Provide the [X, Y] coordinate of the cell's center where the given text is located.  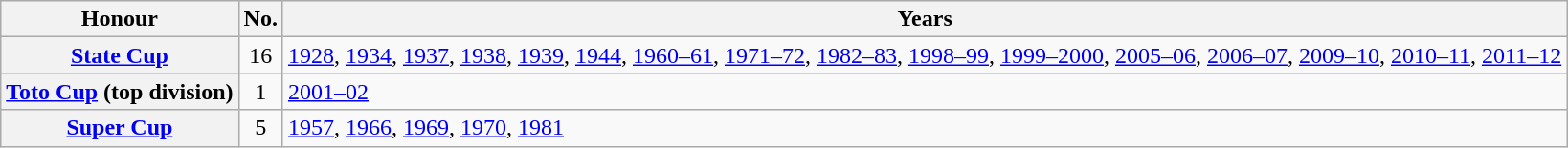
Super Cup [120, 128]
1928, 1934, 1937, 1938, 1939, 1944, 1960–61, 1971–72, 1982–83, 1998–99, 1999–2000, 2005–06, 2006–07, 2009–10, 2010–11, 2011–12 [925, 55]
No. [260, 19]
5 [260, 128]
State Cup [120, 55]
2001–02 [925, 92]
1957, 1966, 1969, 1970, 1981 [925, 128]
Toto Cup (top division) [120, 92]
Honour [120, 19]
1 [260, 92]
16 [260, 55]
Years [925, 19]
